Capture the cell that displays the provided text and extract its (X, Y) central coordinate. 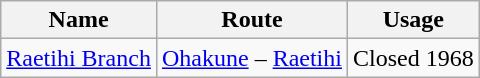
Raetihi Branch (79, 58)
Usage (413, 20)
Name (79, 20)
Closed 1968 (413, 58)
Route (252, 20)
Ohakune – Raetihi (252, 58)
